Return [X, Y] of the center of cell containing provided text 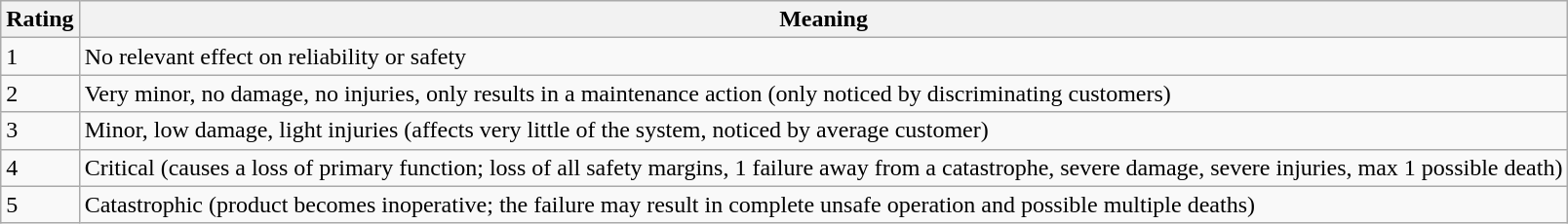
Rating [40, 19]
Catastrophic (product becomes inoperative; the failure may result in complete unsafe operation and possible multiple deaths) [823, 205]
1 [40, 56]
Meaning [823, 19]
No relevant effect on reliability or safety [823, 56]
4 [40, 168]
5 [40, 205]
2 [40, 93]
Very minor, no damage, no injuries, only results in a maintenance action (only noticed by discriminating customers) [823, 93]
Minor, low damage, light injuries (affects very little of the system, noticed by average customer) [823, 131]
3 [40, 131]
